Find where the given text appears and provide that cell's center as (X, Y) coordinate. 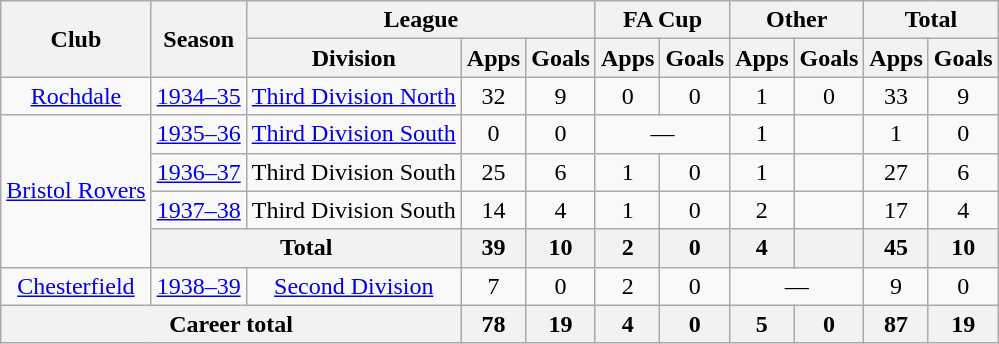
45 (896, 248)
Career total (232, 324)
7 (493, 286)
1938–39 (198, 286)
Chesterfield (76, 286)
1934–35 (198, 96)
Third Division North (354, 96)
Rochdale (76, 96)
FA Cup (662, 20)
14 (493, 210)
Season (198, 39)
5 (762, 324)
Bristol Rovers (76, 191)
Club (76, 39)
Second Division (354, 286)
1937–38 (198, 210)
1936–37 (198, 172)
Division (354, 58)
32 (493, 96)
78 (493, 324)
87 (896, 324)
League (420, 20)
39 (493, 248)
17 (896, 210)
33 (896, 96)
27 (896, 172)
25 (493, 172)
1935–36 (198, 134)
Other (797, 20)
